Return (x, y) of the center of cell containing provided text 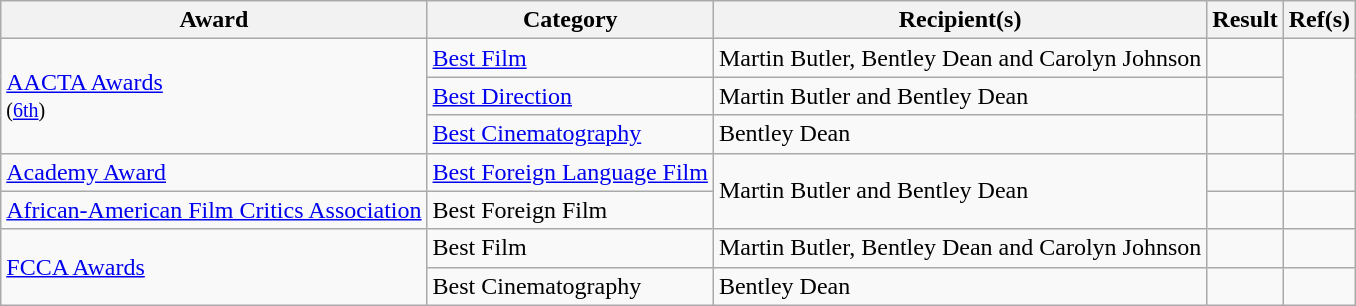
AACTA Awards(6th) (214, 96)
African-American Film Critics Association (214, 210)
Best Direction (570, 96)
Best Foreign Language Film (570, 172)
Recipient(s) (960, 20)
Award (214, 20)
FCCA Awards (214, 267)
Academy Award (214, 172)
Category (570, 20)
Result (1245, 20)
Best Foreign Film (570, 210)
Ref(s) (1319, 20)
